For the text-containing cell, return its midpoint in (X, Y) coordinate format. 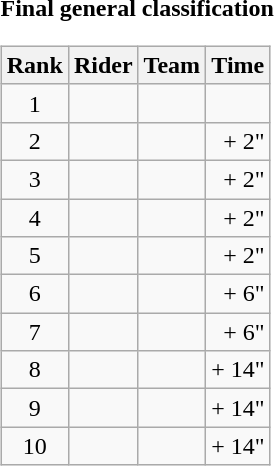
6 (34, 294)
4 (34, 217)
3 (34, 179)
5 (34, 256)
Rider (103, 65)
8 (34, 370)
7 (34, 332)
Time (238, 65)
10 (34, 446)
Team (172, 65)
9 (34, 408)
2 (34, 141)
Rank (34, 65)
1 (34, 103)
